For the text-containing cell, return its midpoint in (x, y) coordinate format. 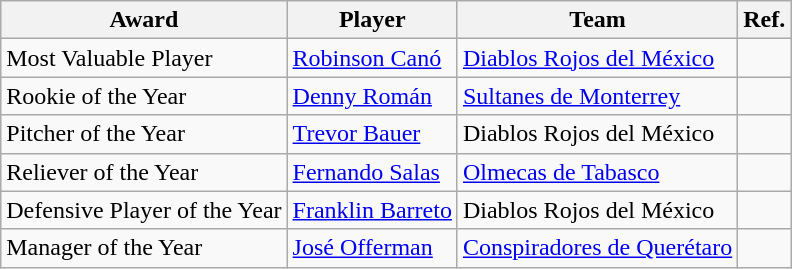
Rookie of the Year (144, 96)
Most Valuable Player (144, 58)
Pitcher of the Year (144, 134)
Sultanes de Monterrey (597, 96)
Olmecas de Tabasco (597, 172)
Denny Román (372, 96)
Award (144, 20)
Team (597, 20)
Trevor Bauer (372, 134)
Franklin Barreto (372, 210)
Conspiradores de Querétaro (597, 248)
Robinson Canó (372, 58)
Defensive Player of the Year (144, 210)
Ref. (764, 20)
Reliever of the Year (144, 172)
Manager of the Year (144, 248)
Fernando Salas (372, 172)
Player (372, 20)
José Offerman (372, 248)
